Return (x, y) of the center of cell containing provided text 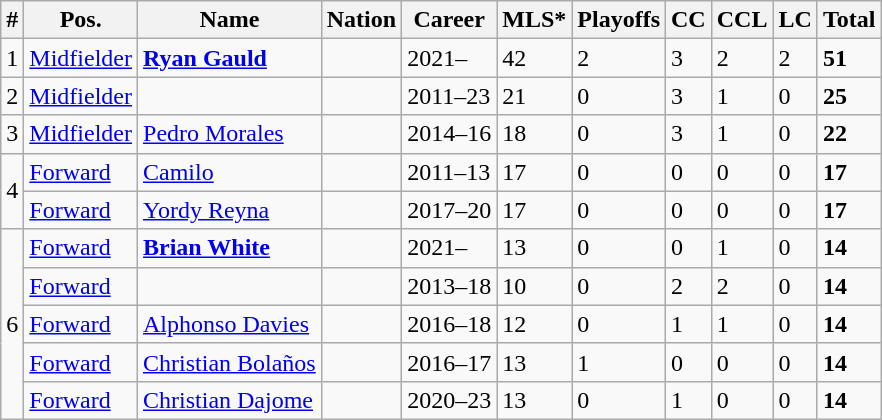
Brian White (230, 248)
22 (849, 134)
51 (849, 58)
Total (849, 20)
2016–18 (450, 324)
Alphonso Davies (230, 324)
4 (12, 191)
Christian Dajome (230, 400)
2014–16 (450, 134)
Playoffs (619, 20)
Yordy Reyna (230, 210)
Pedro Morales (230, 134)
Camilo (230, 172)
Ryan Gauld (230, 58)
2011–23 (450, 96)
21 (534, 96)
18 (534, 134)
CC (689, 20)
2016–17 (450, 362)
Name (230, 20)
10 (534, 286)
# (12, 20)
2020–23 (450, 400)
12 (534, 324)
42 (534, 58)
6 (12, 324)
2011–13 (450, 172)
Christian Bolaños (230, 362)
Pos. (81, 20)
MLS* (534, 20)
CCL (742, 20)
Career (450, 20)
25 (849, 96)
2017–20 (450, 210)
2013–18 (450, 286)
LC (795, 20)
Nation (361, 20)
